Search for the cell housing the specified text and yield its [x, y] center coordinate. 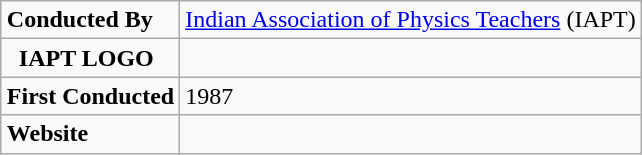
First Conducted [90, 96]
Website [90, 134]
1987 [411, 96]
Conducted By [90, 20]
IAPT LOGO [90, 58]
Indian Association of Physics Teachers (IAPT) [411, 20]
